Return [x, y] of the center of cell containing provided text 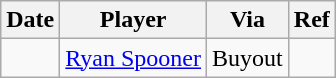
Ryan Spooner [134, 58]
Via [248, 20]
Player [134, 20]
Ref [312, 20]
Buyout [248, 58]
Date [30, 20]
